Pinpoint the cell where the given text exists, returning its (X, Y) midpoint coordinate. 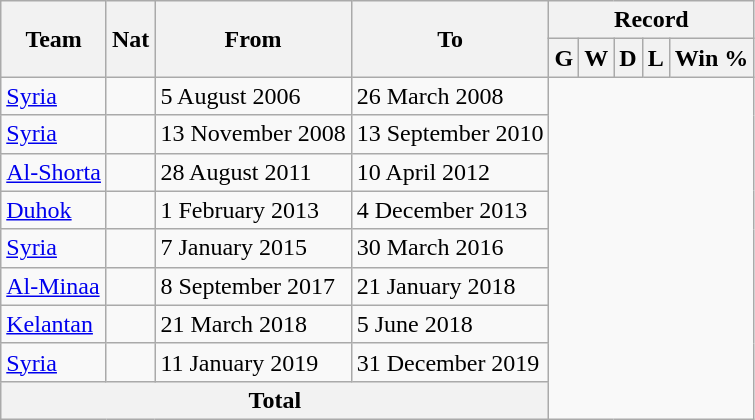
From (253, 39)
Kelantan (54, 324)
Al-Shorta (54, 172)
D (628, 58)
Al-Minaa (54, 286)
11 January 2019 (253, 362)
To (450, 39)
26 March 2008 (450, 96)
13 November 2008 (253, 134)
Record (652, 20)
13 September 2010 (450, 134)
Duhok (54, 210)
28 August 2011 (253, 172)
21 March 2018 (253, 324)
10 April 2012 (450, 172)
4 December 2013 (450, 210)
W (596, 58)
5 June 2018 (450, 324)
Win % (712, 58)
G (564, 58)
Team (54, 39)
Nat (130, 39)
L (656, 58)
21 January 2018 (450, 286)
30 March 2016 (450, 248)
1 February 2013 (253, 210)
8 September 2017 (253, 286)
Total (275, 400)
31 December 2019 (450, 362)
7 January 2015 (253, 248)
5 August 2006 (253, 96)
